Locate the cell with the specified text and output its [X, Y] center coordinate. 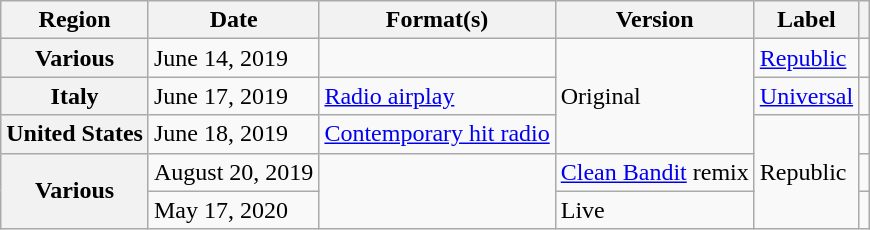
Version [654, 20]
Label [806, 20]
Italy [75, 96]
Contemporary hit radio [437, 134]
June 14, 2019 [233, 58]
Clean Bandit remix [654, 172]
May 17, 2020 [233, 210]
United States [75, 134]
Region [75, 20]
June 17, 2019 [233, 96]
August 20, 2019 [233, 172]
Radio airplay [437, 96]
Original [654, 96]
Date [233, 20]
Format(s) [437, 20]
Universal [806, 96]
June 18, 2019 [233, 134]
Live [654, 210]
